Provide the (x, y) coordinate of the cell's center where the given text is located.  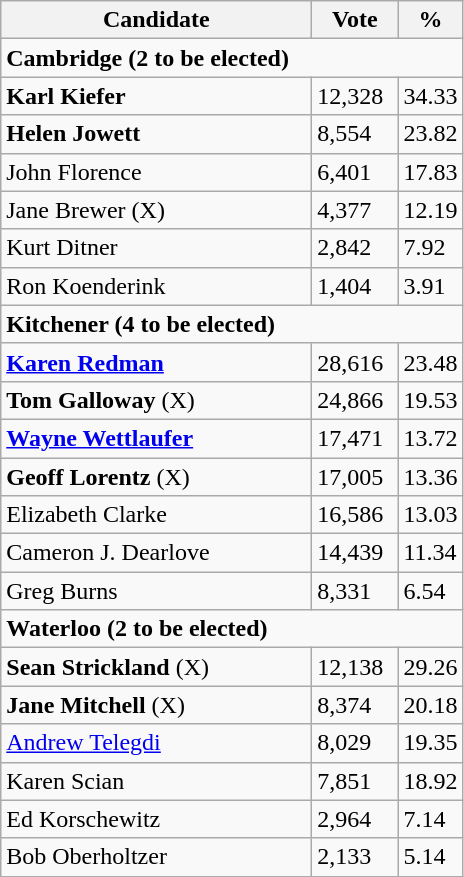
20.18 (430, 705)
Jane Mitchell (X) (156, 705)
12.19 (430, 210)
Greg Burns (156, 591)
8,374 (355, 705)
Kurt Ditner (156, 248)
2,133 (355, 857)
Cameron J. Dearlove (156, 553)
Jane Brewer (X) (156, 210)
12,328 (355, 96)
Ron Koenderink (156, 286)
19.53 (430, 400)
17.83 (430, 172)
Candidate (156, 20)
23.82 (430, 134)
24,866 (355, 400)
13.03 (430, 515)
Ed Korschewitz (156, 819)
Kitchener (4 to be elected) (232, 324)
7.14 (430, 819)
2,964 (355, 819)
1,404 (355, 286)
Helen Jowett (156, 134)
Karen Redman (156, 362)
18.92 (430, 781)
6,401 (355, 172)
29.26 (430, 667)
2,842 (355, 248)
Elizabeth Clarke (156, 515)
23.48 (430, 362)
7.92 (430, 248)
34.33 (430, 96)
6.54 (430, 591)
19.35 (430, 743)
13.72 (430, 438)
John Florence (156, 172)
Waterloo (2 to be elected) (232, 629)
17,005 (355, 477)
Vote (355, 20)
Tom Galloway (X) (156, 400)
16,586 (355, 515)
28,616 (355, 362)
5.14 (430, 857)
8,331 (355, 591)
Wayne Wettlaufer (156, 438)
% (430, 20)
3.91 (430, 286)
7,851 (355, 781)
Bob Oberholtzer (156, 857)
13.36 (430, 477)
17,471 (355, 438)
14,439 (355, 553)
8,554 (355, 134)
11.34 (430, 553)
12,138 (355, 667)
4,377 (355, 210)
8,029 (355, 743)
Karl Kiefer (156, 96)
Andrew Telegdi (156, 743)
Cambridge (2 to be elected) (232, 58)
Sean Strickland (X) (156, 667)
Karen Scian (156, 781)
Geoff Lorentz (X) (156, 477)
